For the text-containing cell, return its midpoint in (x, y) coordinate format. 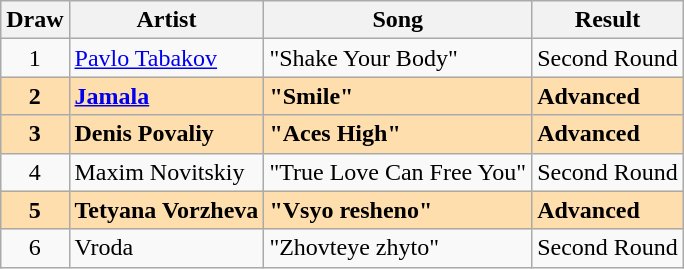
Denis Povaliy (166, 134)
1 (35, 58)
"Smile" (398, 96)
"Shake Your Body" (398, 58)
5 (35, 210)
Result (608, 20)
"Zhovteye zhyto" (398, 248)
3 (35, 134)
Song (398, 20)
Pavlo Tabakov (166, 58)
Vroda (166, 248)
Maxim Novitskiy (166, 172)
Jamala (166, 96)
"True Love Can Free You" (398, 172)
Artist (166, 20)
2 (35, 96)
Tetyana Vorzheva (166, 210)
"Aces High" (398, 134)
"Vsyo resheno" (398, 210)
4 (35, 172)
Draw (35, 20)
6 (35, 248)
